Extract the [X, Y] coordinate from the center of the cell holding the provided text.  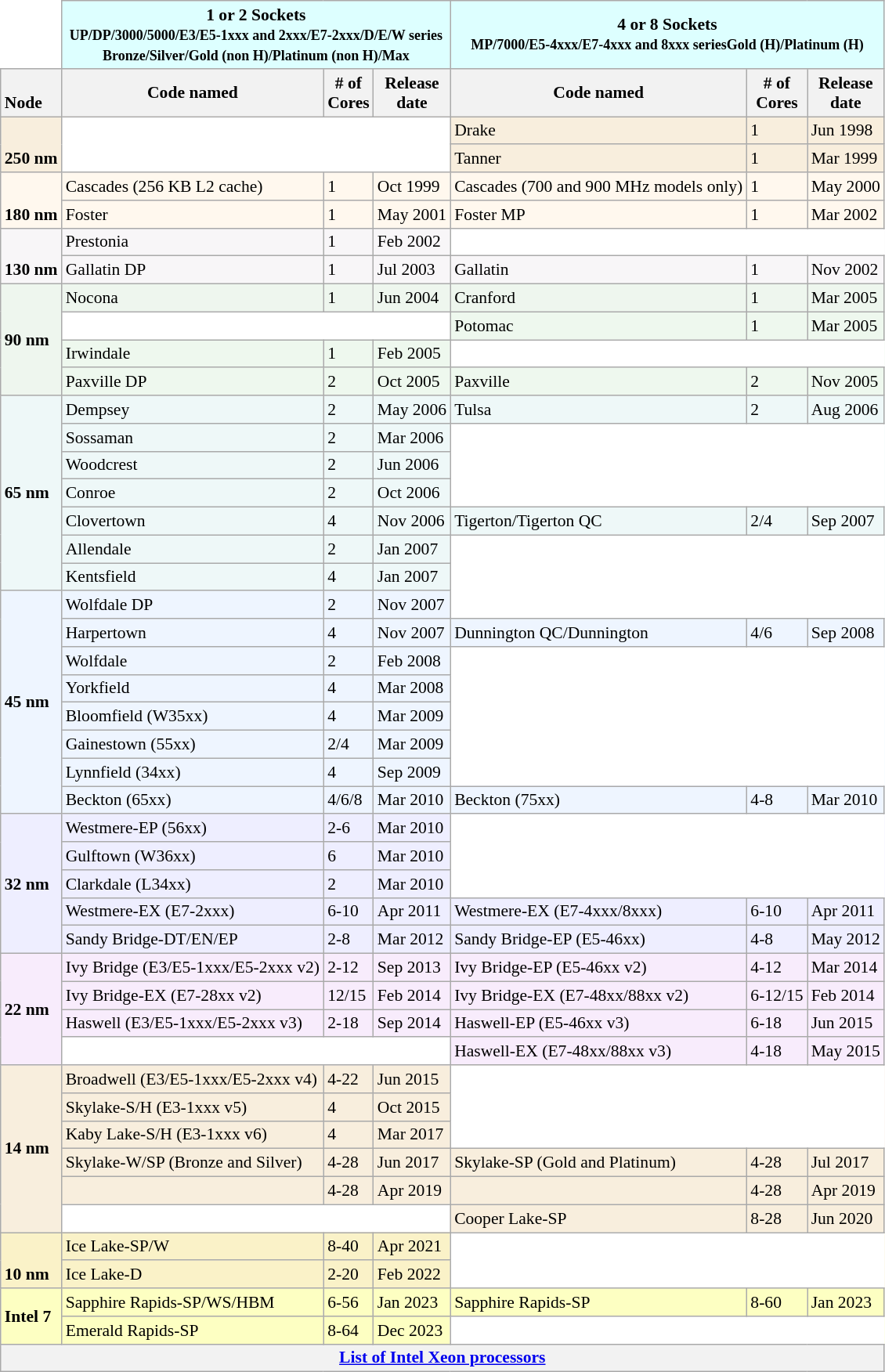
Skylake-S/H (E3-1xxx v5) [193, 1107]
Dec 2023 [412, 1330]
Ivy Bridge-EX (E7-48xx/88xx v2) [598, 995]
2-18 [349, 1024]
Skylake-W/SP (Bronze and Silver) [193, 1163]
Sep 2014 [412, 1024]
Mar 1999 [846, 159]
Mar 2008 [412, 688]
2-20 [349, 1275]
8-60 [777, 1302]
May 2012 [846, 940]
Skylake-SP (Gold and Platinum) [598, 1163]
Broadwell (E3/E5-1xxx/E5-2xxx v4) [193, 1079]
Lynnfield (34xx) [193, 772]
Yorkfield [193, 688]
Emerald Rapids-SP [193, 1330]
List of Intel Xeon processors [442, 1358]
8-28 [777, 1219]
Gulftown (W36xx) [193, 856]
Cascades (256 KB L2 cache) [193, 186]
Jul 2017 [846, 1163]
Jul 2003 [412, 270]
Cranford [598, 298]
Jun 2017 [412, 1163]
Westmere-EX (E7-2xxx) [193, 912]
130 nm [31, 255]
Ivy Bridge-EP (E5-46xx v2) [598, 968]
32 nm [31, 884]
Sep 2007 [846, 522]
Tanner [598, 159]
Gainestown (55xx) [193, 745]
Drake [598, 131]
Sandy Bridge-DT/EN/EP [193, 940]
Jun 2006 [412, 465]
12/15 [349, 995]
Nov 2005 [846, 382]
Allendale [193, 549]
Dunnington QC/Dunnington [598, 633]
Haswell-EP (E5-46xx v3) [598, 1024]
4/6/8 [349, 800]
Haswell-EX (E7-48xx/88xx v3) [598, 1052]
Sapphire Rapids-SP [598, 1302]
Nov 2002 [846, 270]
4-22 [349, 1079]
May 2000 [846, 186]
6-56 [349, 1302]
Mar 2012 [412, 940]
Nocona [193, 298]
Paxville [598, 382]
10 nm [31, 1261]
Tigerton/Tigerton QC [598, 522]
65 nm [31, 493]
Haswell (E3/E5-1xxx/E5-2xxx v3) [193, 1024]
Jun 2004 [412, 298]
1 or 2 SocketsUP/DP/3000/5000/E3/E5-1xxx and 2xxx/E7-2xxx/D/E/W seriesBronze/Silver/Gold (non H)/Platinum (non H)/Max [256, 34]
Mar 2002 [846, 215]
Nov 2006 [412, 522]
Harpertown [193, 633]
90 nm [31, 340]
45 nm [31, 703]
Prestonia [193, 242]
Kaby Lake-S/H (E3-1xxx v6) [193, 1135]
2-8 [349, 940]
Paxville DP [193, 382]
Gallatin [598, 270]
4-12 [777, 968]
Ice Lake-SP/W [193, 1247]
Aug 2006 [846, 410]
May 2001 [412, 215]
Sapphire Rapids-SP/WS/HBM [193, 1302]
180 nm [31, 200]
May 2015 [846, 1052]
Feb 2022 [412, 1275]
6 [349, 856]
Gallatin DP [193, 270]
6-12/15 [777, 995]
Beckton (65xx) [193, 800]
4/6 [777, 633]
Node [31, 92]
Potomac [598, 326]
Ivy Bridge (E3/E5-1xxx/E5-2xxx v2) [193, 968]
Kentsfield [193, 577]
Jun 1998 [846, 131]
Sandy Bridge-EP (E5-46xx) [598, 940]
Sossaman [193, 438]
22 nm [31, 1009]
Apr 2021 [412, 1247]
Irwindale [193, 354]
Sep 2008 [846, 633]
Woodcrest [193, 465]
Jun 2020 [846, 1219]
8-40 [349, 1247]
4 or 8 SocketsMP/7000/E5-4xxx/E7-4xxx and 8xxx seriesGold (H)/Platinum (H) [667, 34]
Beckton (75xx) [598, 800]
Clovertown [193, 522]
250 nm [31, 144]
Clarkdale (L34xx) [193, 884]
Intel 7 [31, 1316]
Feb 2008 [412, 661]
Feb 2002 [412, 242]
2-12 [349, 968]
May 2006 [412, 410]
Westmere-EX (E7-4xxx/8xxx) [598, 912]
4-18 [777, 1052]
Oct 1999 [412, 186]
Sep 2009 [412, 772]
Oct 2006 [412, 493]
Dempsey [193, 410]
Mar 2014 [846, 968]
Oct 2005 [412, 382]
Tulsa [598, 410]
Feb 2005 [412, 354]
Sep 2013 [412, 968]
Wolfdale [193, 661]
Cooper Lake-SP [598, 1219]
Foster [193, 215]
Bloomfield (W35xx) [193, 717]
Ivy Bridge-EX (E7-28xx v2) [193, 995]
Conroe [193, 493]
Wolfdale DP [193, 605]
8-64 [349, 1330]
Mar 2006 [412, 438]
6-18 [777, 1024]
Cascades (700 and 900 MHz models only) [598, 186]
Oct 2015 [412, 1107]
Foster MP [598, 215]
Ice Lake-D [193, 1275]
2-6 [349, 829]
14 nm [31, 1149]
Westmere-EP (56xx) [193, 829]
Mar 2017 [412, 1135]
